Find where the given text appears and provide that cell's center as (x, y) coordinate. 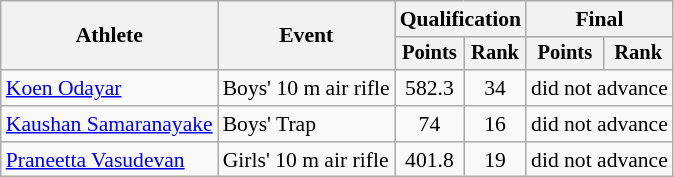
74 (430, 124)
Koen Odayar (110, 88)
Final (600, 19)
Kaushan Samaranayake (110, 124)
Athlete (110, 36)
34 (495, 88)
Event (306, 36)
16 (495, 124)
Qualification (460, 19)
Boys' 10 m air rifle (306, 88)
Boys' Trap (306, 124)
582.3 (430, 88)
